Identify which cell holds the provided text, then report its [x, y] central coordinate. 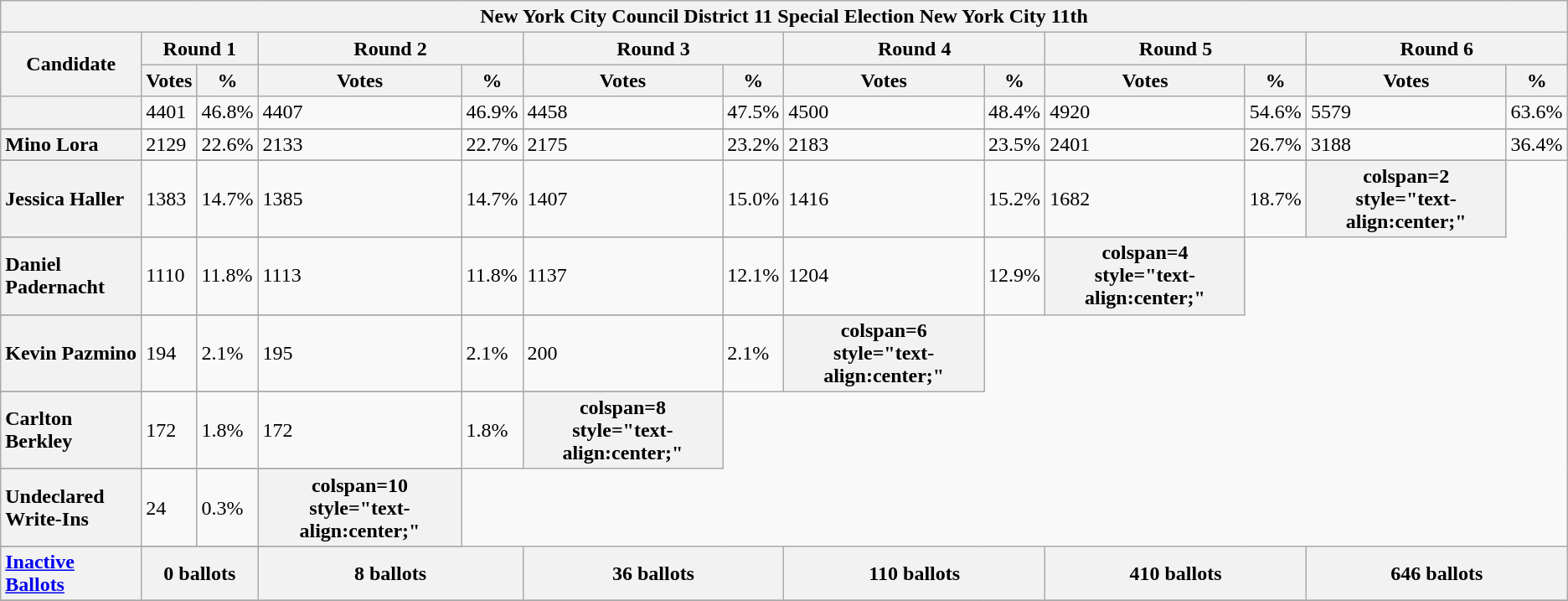
Daniel Padernacht [71, 276]
12.1% [754, 276]
194 [169, 353]
Undeclared Write-Ins [71, 507]
410 ballots [1176, 573]
Round 3 [653, 49]
200 [623, 353]
Round 2 [390, 49]
2133 [360, 144]
New York City Council District 11 Special Election New York City 11th [784, 17]
3188 [1406, 144]
26.7% [1275, 144]
23.2% [754, 144]
54.6% [1275, 112]
1682 [1146, 199]
0 ballots [199, 573]
Candidate [71, 65]
36 ballots [653, 573]
15.2% [1015, 199]
4500 [885, 112]
Round 5 [1176, 49]
5579 [1406, 112]
Round 6 [1436, 49]
Round 4 [915, 49]
colspan=8 style="text-align:center;" [623, 430]
Jessica Haller [71, 199]
195 [360, 353]
4920 [1146, 112]
1137 [623, 276]
36.4% [1536, 144]
Carlton Berkley [71, 430]
46.9% [493, 112]
47.5% [754, 112]
2175 [623, 144]
Inactive Ballots [71, 573]
12.9% [1015, 276]
1204 [885, 276]
4407 [360, 112]
1385 [360, 199]
4401 [169, 112]
Kevin Pazmino [71, 353]
2183 [885, 144]
48.4% [1015, 112]
1416 [885, 199]
1110 [169, 276]
18.7% [1275, 199]
colspan=6 style="text-align:center;" [885, 353]
646 ballots [1436, 573]
8 ballots [390, 573]
colspan=2 style="text-align:center;" [1406, 199]
23.5% [1015, 144]
22.6% [228, 144]
63.6% [1536, 112]
Round 1 [199, 49]
0.3% [228, 507]
24 [169, 507]
1113 [360, 276]
22.7% [493, 144]
4458 [623, 112]
2401 [1146, 144]
110 ballots [915, 573]
1407 [623, 199]
1383 [169, 199]
46.8% [228, 112]
15.0% [754, 199]
Mino Lora [71, 144]
colspan=10 style="text-align:center;" [360, 507]
2129 [169, 144]
colspan=4 style="text-align:center;" [1146, 276]
